Detect which cell encompasses the target text, then output its (X, Y) center coordinate. 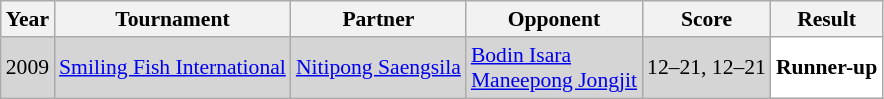
Opponent (554, 19)
Smiling Fish International (172, 68)
12–21, 12–21 (706, 68)
Runner-up (826, 68)
Year (28, 19)
Bodin Isara Maneepong Jongjit (554, 68)
Result (826, 19)
2009 (28, 68)
Nitipong Saengsila (378, 68)
Partner (378, 19)
Score (706, 19)
Tournament (172, 19)
